From the cell containing the given text, extract its center point as (X, Y) coordinate. 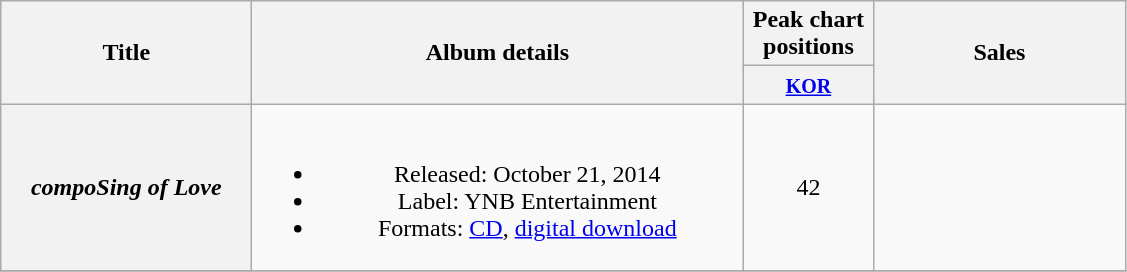
42 (808, 188)
compoSing of Love (126, 188)
Released: October 21, 2014Label: YNB EntertainmentFormats: CD, digital download (498, 188)
KOR (808, 85)
Album details (498, 52)
Peak chart positions (808, 34)
Sales (1000, 52)
Title (126, 52)
